Scan for the cell matching the given text and deliver its (x, y) coordinate at center. 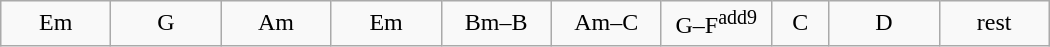
G–Fadd9 (716, 24)
Am–C (606, 24)
rest (994, 24)
Am (276, 24)
D (884, 24)
C (800, 24)
Bm–B (496, 24)
G (166, 24)
